Scan for the cell matching the given text and deliver its [x, y] coordinate at center. 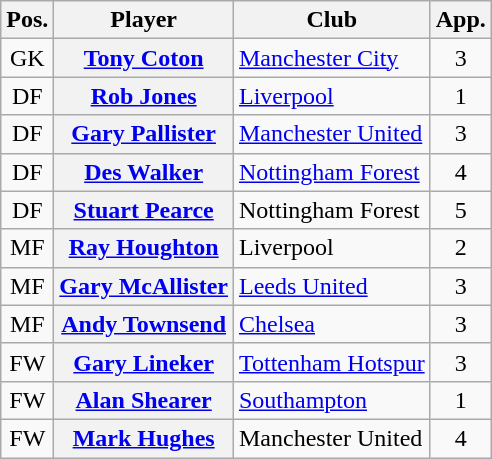
Ray Houghton [144, 248]
2 [460, 248]
Tottenham Hotspur [332, 362]
Leeds United [332, 286]
Gary McAllister [144, 286]
Stuart Pearce [144, 210]
Rob Jones [144, 96]
Club [332, 20]
5 [460, 210]
Gary Lineker [144, 362]
Chelsea [332, 324]
Andy Townsend [144, 324]
App. [460, 20]
Mark Hughes [144, 438]
Des Walker [144, 172]
Player [144, 20]
Southampton [332, 400]
Tony Coton [144, 58]
Alan Shearer [144, 400]
Pos. [28, 20]
Gary Pallister [144, 134]
GK [28, 58]
Manchester City [332, 58]
